Scan for the cell matching the given text and deliver its [x, y] coordinate at center. 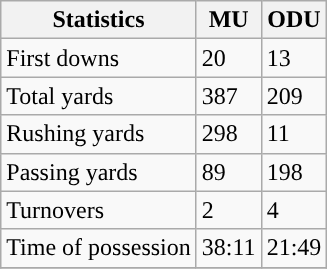
11 [294, 134]
2 [228, 210]
Turnovers [99, 210]
89 [228, 172]
387 [228, 96]
13 [294, 58]
Rushing yards [99, 134]
Time of possession [99, 248]
MU [228, 20]
38:11 [228, 248]
ODU [294, 20]
20 [228, 58]
First downs [99, 58]
21:49 [294, 248]
Passing yards [99, 172]
198 [294, 172]
4 [294, 210]
Statistics [99, 20]
298 [228, 134]
209 [294, 96]
Total yards [99, 96]
